Provide the (x, y) coordinate of the cell's center where the given text is located.  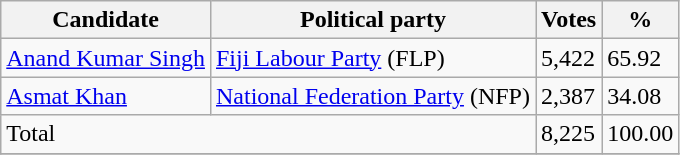
Candidate (106, 20)
34.08 (640, 96)
% (640, 20)
65.92 (640, 58)
8,225 (569, 134)
Anand Kumar Singh (106, 58)
Asmat Khan (106, 96)
Votes (569, 20)
Fiji Labour Party (FLP) (372, 58)
Total (268, 134)
2,387 (569, 96)
100.00 (640, 134)
5,422 (569, 58)
Political party (372, 20)
National Federation Party (NFP) (372, 96)
